Find where the given text appears and provide that cell's center as [x, y] coordinate. 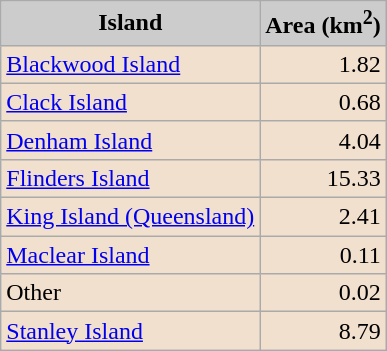
0.11 [324, 255]
0.02 [324, 293]
Maclear Island [130, 255]
2.41 [324, 217]
Denham Island [130, 140]
Stanley Island [130, 331]
Island [130, 24]
Flinders Island [130, 178]
King Island (Queensland) [130, 217]
0.68 [324, 102]
Blackwood Island [130, 64]
4.04 [324, 140]
Other [130, 293]
1.82 [324, 64]
8.79 [324, 331]
15.33 [324, 178]
Area (km2) [324, 24]
Clack Island [130, 102]
